For the text-containing cell, return its midpoint in (x, y) coordinate format. 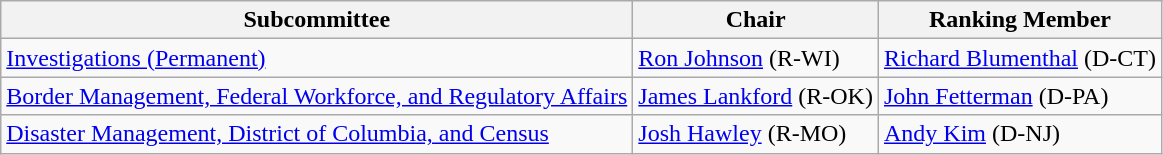
Subcommittee (317, 20)
John Fetterman (D-PA) (1020, 96)
Investigations (Permanent) (317, 58)
Chair (756, 20)
Josh Hawley (R-MO) (756, 134)
Richard Blumenthal (D-CT) (1020, 58)
Border Management, Federal Workforce, and Regulatory Affairs (317, 96)
James Lankford (R-OK) (756, 96)
Ron Johnson (R-WI) (756, 58)
Ranking Member (1020, 20)
Andy Kim (D-NJ) (1020, 134)
Disaster Management, District of Columbia, and Census (317, 134)
